Pinpoint the cell where the given text exists, returning its [X, Y] midpoint coordinate. 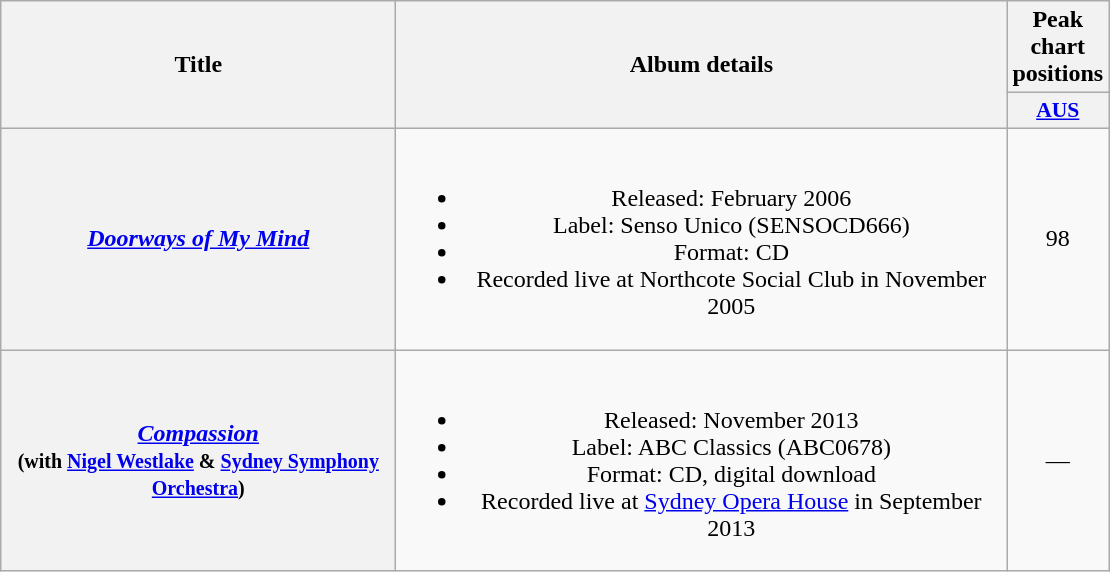
98 [1058, 238]
Compassion (with Nigel Westlake & Sydney Symphony Orchestra) [198, 460]
— [1058, 460]
Doorways of My Mind [198, 238]
Title [198, 65]
Released: November 2013Label: ABC Classics (ABC0678)Format: CD, digital downloadRecorded live at Sydney Opera House in September 2013 [702, 460]
AUS [1058, 111]
Album details [702, 65]
Released: February 2006Label: Senso Unico (SENSOCD666)Format: CDRecorded live at Northcote Social Club in November 2005 [702, 238]
Peak chart positions [1058, 47]
